Scan for the cell matching the given text and deliver its [X, Y] coordinate at center. 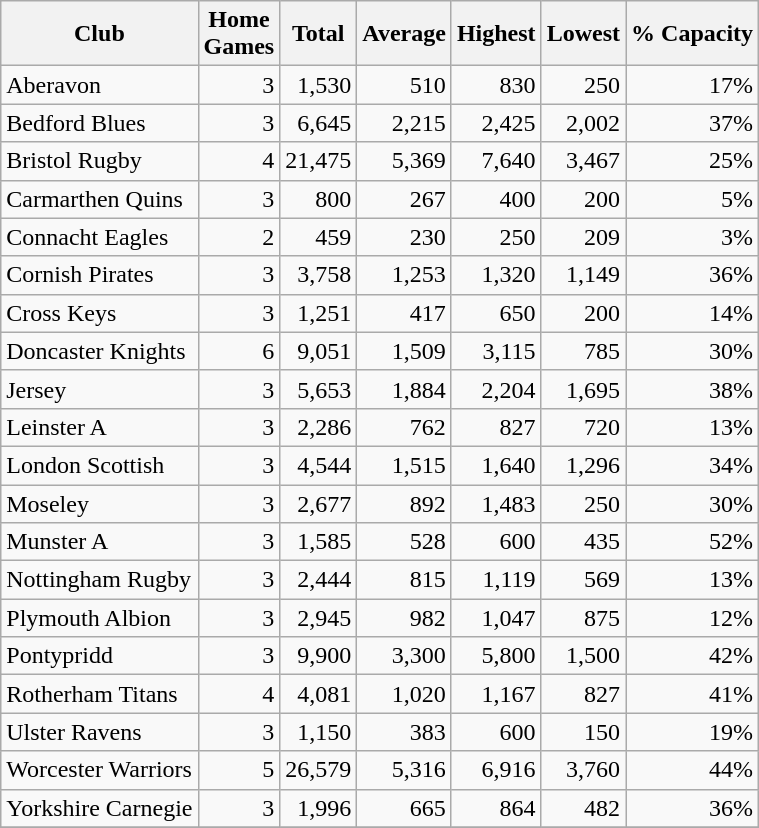
Yorkshire Carnegie [100, 808]
37% [692, 123]
Aberavon [100, 85]
482 [583, 808]
1,530 [318, 85]
HomeGames [239, 34]
12% [692, 618]
150 [583, 732]
1,320 [496, 275]
1,296 [583, 465]
Bedford Blues [100, 123]
3,467 [583, 161]
34% [692, 465]
1,483 [496, 503]
19% [692, 732]
Lowest [583, 34]
1,167 [496, 694]
1,996 [318, 808]
1,150 [318, 732]
9,051 [318, 351]
2 [239, 237]
892 [404, 503]
Highest [496, 34]
Cornish Pirates [100, 275]
Nottingham Rugby [100, 580]
2,444 [318, 580]
815 [404, 580]
2,286 [318, 427]
Average [404, 34]
44% [692, 770]
21,475 [318, 161]
875 [583, 618]
4,081 [318, 694]
569 [583, 580]
3,760 [583, 770]
1,119 [496, 580]
1,515 [404, 465]
417 [404, 313]
6 [239, 351]
52% [692, 542]
1,509 [404, 351]
1,640 [496, 465]
Carmarthen Quins [100, 199]
17% [692, 85]
5,800 [496, 656]
1,585 [318, 542]
6,645 [318, 123]
41% [692, 694]
Club [100, 34]
3% [692, 237]
5,369 [404, 161]
Rotherham Titans [100, 694]
2,204 [496, 389]
1,884 [404, 389]
London Scottish [100, 465]
Cross Keys [100, 313]
1,253 [404, 275]
5,316 [404, 770]
Plymouth Albion [100, 618]
Worcester Warriors [100, 770]
2,215 [404, 123]
1,020 [404, 694]
3,300 [404, 656]
25% [692, 161]
459 [318, 237]
Jersey [100, 389]
42% [692, 656]
5 [239, 770]
5% [692, 199]
230 [404, 237]
14% [692, 313]
5,653 [318, 389]
Munster A [100, 542]
Ulster Ravens [100, 732]
26,579 [318, 770]
209 [583, 237]
1,149 [583, 275]
830 [496, 85]
785 [583, 351]
2,002 [583, 123]
1,695 [583, 389]
Doncaster Knights [100, 351]
Leinster A [100, 427]
1,500 [583, 656]
6,916 [496, 770]
38% [692, 389]
3,758 [318, 275]
Connacht Eagles [100, 237]
Moseley [100, 503]
1,047 [496, 618]
528 [404, 542]
1,251 [318, 313]
762 [404, 427]
Bristol Rugby [100, 161]
383 [404, 732]
650 [496, 313]
720 [583, 427]
Total [318, 34]
3,115 [496, 351]
% Capacity [692, 34]
Pontypridd [100, 656]
982 [404, 618]
2,945 [318, 618]
510 [404, 85]
4,544 [318, 465]
864 [496, 808]
435 [583, 542]
665 [404, 808]
267 [404, 199]
2,677 [318, 503]
800 [318, 199]
2,425 [496, 123]
400 [496, 199]
9,900 [318, 656]
7,640 [496, 161]
